For the text-containing cell, return its midpoint in [X, Y] coordinate format. 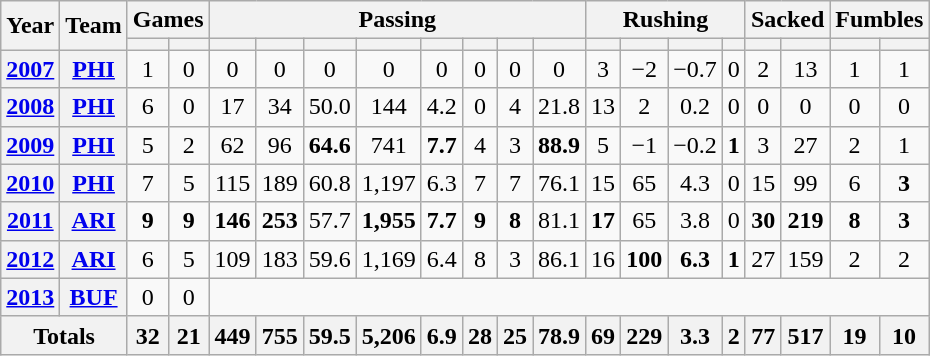
183 [280, 259]
28 [480, 335]
2013 [30, 297]
−2 [644, 69]
Rushing [666, 20]
5,206 [388, 335]
Passing [397, 20]
115 [232, 183]
76.1 [558, 183]
100 [644, 259]
Games [168, 20]
Team [94, 26]
59.6 [330, 259]
Sacked [787, 20]
16 [604, 259]
64.6 [330, 145]
−0.2 [696, 145]
0.2 [696, 107]
1,955 [388, 221]
77 [763, 335]
1,169 [388, 259]
109 [232, 259]
32 [148, 335]
517 [805, 335]
449 [232, 335]
3.8 [696, 221]
25 [514, 335]
96 [280, 145]
−1 [644, 145]
6.9 [442, 335]
50.0 [330, 107]
78.9 [558, 335]
30 [763, 221]
57.7 [330, 221]
34 [280, 107]
3.3 [696, 335]
159 [805, 259]
146 [232, 221]
86.1 [558, 259]
755 [280, 335]
−0.7 [696, 69]
81.1 [558, 221]
2011 [30, 221]
88.9 [558, 145]
1,197 [388, 183]
10 [904, 335]
2008 [30, 107]
21 [188, 335]
4.3 [696, 183]
59.5 [330, 335]
99 [805, 183]
219 [805, 221]
2009 [30, 145]
6.4 [442, 259]
Fumbles [880, 20]
Totals [64, 335]
741 [388, 145]
Year [30, 26]
2010 [30, 183]
69 [604, 335]
144 [388, 107]
19 [855, 335]
229 [644, 335]
189 [280, 183]
BUF [94, 297]
62 [232, 145]
21.8 [558, 107]
253 [280, 221]
4.2 [442, 107]
2007 [30, 69]
60.8 [330, 183]
2012 [30, 259]
